Extract the (x, y) coordinate from the center of the cell holding the provided text.  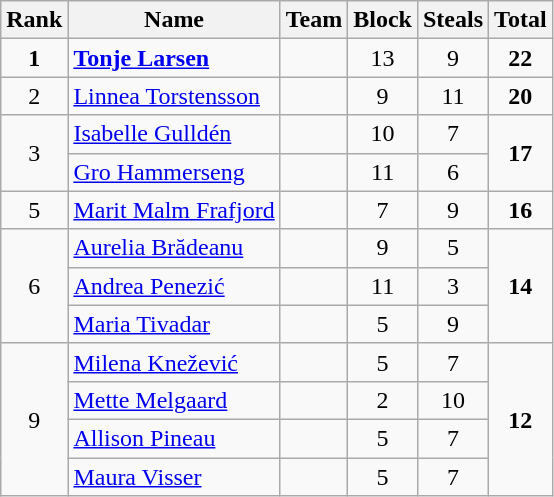
Tonje Larsen (174, 58)
14 (521, 286)
Marit Malm Frafjord (174, 210)
Allison Pineau (174, 438)
Andrea Penezić (174, 286)
Total (521, 20)
1 (34, 58)
17 (521, 153)
22 (521, 58)
13 (383, 58)
Milena Knežević (174, 362)
Mette Melgaard (174, 400)
Gro Hammerseng (174, 172)
Rank (34, 20)
Linnea Torstensson (174, 96)
Steals (452, 20)
12 (521, 419)
20 (521, 96)
Maura Visser (174, 477)
Team (314, 20)
16 (521, 210)
Aurelia Brădeanu (174, 248)
Isabelle Gulldén (174, 134)
Block (383, 20)
Maria Tivadar (174, 324)
Name (174, 20)
